Find where the given text appears and provide that cell's center as (X, Y) coordinate. 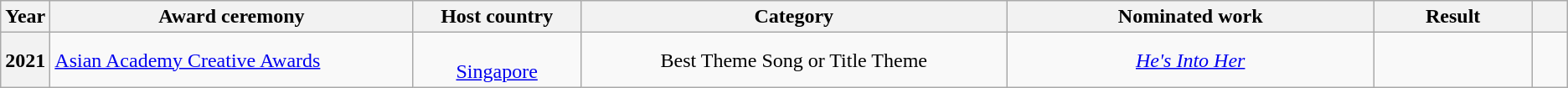
Asian Academy Creative Awards (231, 60)
Award ceremony (231, 17)
Nominated work (1190, 17)
Category (794, 17)
Singapore (497, 60)
Result (1452, 17)
Year (25, 17)
2021 (25, 60)
He's Into Her (1190, 60)
Best Theme Song or Title Theme (794, 60)
Host country (497, 17)
